Capture the cell that displays the provided text and extract its (x, y) central coordinate. 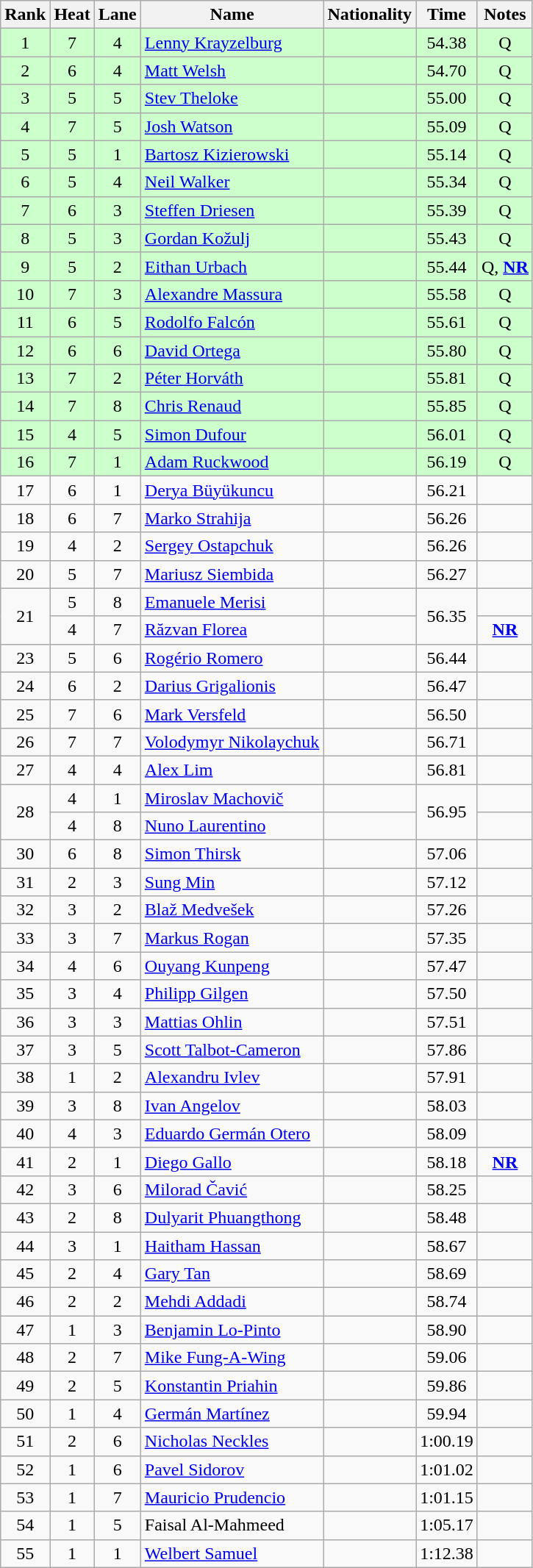
55.43 (447, 238)
56.01 (447, 434)
Eduardo Germán Otero (232, 1134)
Ouyang Kunpeng (232, 966)
Bartosz Kizierowski (232, 154)
56.71 (447, 742)
41 (25, 1161)
45 (25, 1274)
9 (25, 266)
20 (25, 574)
Matt Welsh (232, 71)
Rodolfo Falcón (232, 322)
Derya Büyükuncu (232, 490)
42 (25, 1189)
1:05.17 (447, 1525)
58.03 (447, 1106)
55.81 (447, 379)
Diego Gallo (232, 1161)
55.85 (447, 407)
27 (25, 770)
17 (25, 490)
Neil Walker (232, 182)
Philipp Gilgen (232, 994)
Lane (118, 15)
55 (25, 1553)
18 (25, 518)
Mike Fung-A-Wing (232, 1358)
Scott Talbot-Cameron (232, 1050)
57.47 (447, 966)
Péter Horváth (232, 379)
25 (25, 714)
58.90 (447, 1330)
Benjamin Lo-Pinto (232, 1330)
Lenny Krayzelburg (232, 43)
55.14 (447, 154)
50 (25, 1414)
1:00.19 (447, 1442)
Nicholas Neckles (232, 1442)
33 (25, 938)
24 (25, 686)
David Ortega (232, 351)
16 (25, 462)
10 (25, 294)
57.91 (447, 1078)
56.19 (447, 462)
56.44 (447, 658)
55.80 (447, 351)
55.34 (447, 182)
Marko Strahija (232, 518)
56.27 (447, 574)
15 (25, 434)
58.09 (447, 1134)
56.47 (447, 686)
48 (25, 1358)
Nuno Laurentino (232, 826)
Mark Versfeld (232, 714)
Alexandre Massura (232, 294)
58.48 (447, 1217)
44 (25, 1246)
43 (25, 1217)
Miroslav Machovič (232, 798)
31 (25, 882)
57.86 (447, 1050)
35 (25, 994)
56.35 (447, 616)
Mattias Ohlin (232, 1022)
Germán Martínez (232, 1414)
26 (25, 742)
Name (232, 15)
55.44 (447, 266)
Time (447, 15)
Sung Min (232, 882)
Pavel Sidorov (232, 1469)
Sergey Ostapchuk (232, 546)
Dulyarit Phuangthong (232, 1217)
Nationality (370, 15)
Emanuele Merisi (232, 602)
Volodymyr Nikolaychuk (232, 742)
55.58 (447, 294)
46 (25, 1302)
53 (25, 1497)
19 (25, 546)
51 (25, 1442)
Stev Theloke (232, 99)
57.12 (447, 882)
39 (25, 1106)
Rank (25, 15)
56.81 (447, 770)
47 (25, 1330)
13 (25, 379)
40 (25, 1134)
57.50 (447, 994)
11 (25, 322)
Mauricio Prudencio (232, 1497)
Josh Watson (232, 126)
59.94 (447, 1414)
Eithan Urbach (232, 266)
Mehdi Addadi (232, 1302)
Milorad Čavić (232, 1189)
1:12.38 (447, 1553)
Konstantin Priahin (232, 1386)
55.39 (447, 210)
55.09 (447, 126)
38 (25, 1078)
Gordan Kožulj (232, 238)
Mariusz Siembida (232, 574)
56.95 (447, 812)
57.35 (447, 938)
55.00 (447, 99)
58.67 (447, 1246)
30 (25, 854)
Q, NR (504, 266)
55.61 (447, 322)
12 (25, 351)
58.25 (447, 1189)
Welbert Samuel (232, 1553)
58.18 (447, 1161)
Simon Dufour (232, 434)
Alexandru Ivlev (232, 1078)
58.69 (447, 1274)
Gary Tan (232, 1274)
56.21 (447, 490)
52 (25, 1469)
Haitham Hassan (232, 1246)
21 (25, 616)
Heat (72, 15)
Adam Ruckwood (232, 462)
56.50 (447, 714)
Rogério Romero (232, 658)
Blaž Medvešek (232, 910)
23 (25, 658)
54.38 (447, 43)
57.51 (447, 1022)
Markus Rogan (232, 938)
58.74 (447, 1302)
1:01.02 (447, 1469)
28 (25, 812)
Ivan Angelov (232, 1106)
Darius Grigalionis (232, 686)
Alex Lim (232, 770)
Notes (504, 15)
54 (25, 1525)
1:01.15 (447, 1497)
36 (25, 1022)
Răzvan Florea (232, 630)
37 (25, 1050)
Chris Renaud (232, 407)
14 (25, 407)
32 (25, 910)
57.26 (447, 910)
34 (25, 966)
Faisal Al-Mahmeed (232, 1525)
Simon Thirsk (232, 854)
54.70 (447, 71)
49 (25, 1386)
59.06 (447, 1358)
59.86 (447, 1386)
Steffen Driesen (232, 210)
57.06 (447, 854)
